Return [X, Y] of the center of cell containing provided text 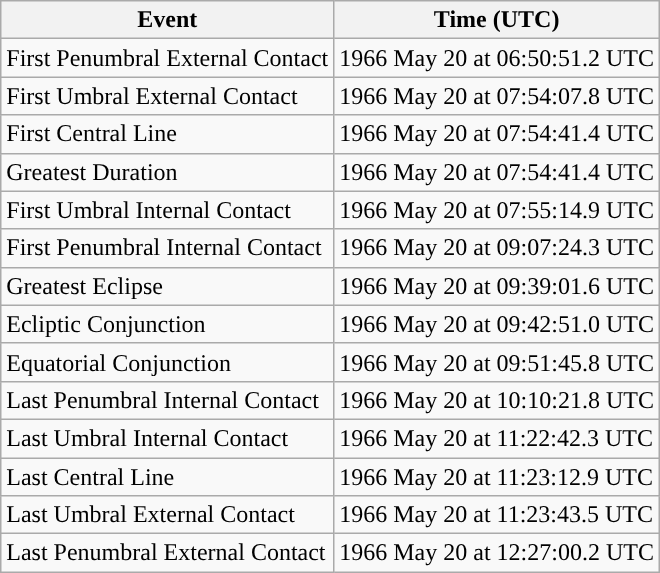
First Umbral Internal Contact [168, 210]
1966 May 20 at 07:54:07.8 UTC [497, 96]
Last Central Line [168, 477]
Event [168, 20]
First Umbral External Contact [168, 96]
1966 May 20 at 09:07:24.3 UTC [497, 248]
1966 May 20 at 11:23:12.9 UTC [497, 477]
1966 May 20 at 09:51:45.8 UTC [497, 362]
Greatest Eclipse [168, 286]
1966 May 20 at 11:23:43.5 UTC [497, 515]
1966 May 20 at 06:50:51.2 UTC [497, 58]
Last Umbral Internal Contact [168, 438]
Last Penumbral External Contact [168, 553]
1966 May 20 at 12:27:00.2 UTC [497, 553]
1966 May 20 at 10:10:21.8 UTC [497, 400]
Time (UTC) [497, 20]
1966 May 20 at 11:22:42.3 UTC [497, 438]
Equatorial Conjunction [168, 362]
1966 May 20 at 09:42:51.0 UTC [497, 324]
1966 May 20 at 09:39:01.6 UTC [497, 286]
First Penumbral Internal Contact [168, 248]
Last Umbral External Contact [168, 515]
Ecliptic Conjunction [168, 324]
Last Penumbral Internal Contact [168, 400]
First Central Line [168, 134]
Greatest Duration [168, 172]
First Penumbral External Contact [168, 58]
1966 May 20 at 07:55:14.9 UTC [497, 210]
